For the text-containing cell, return its midpoint in (x, y) coordinate format. 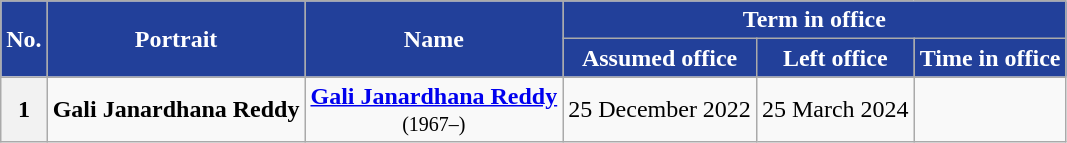
Portrait (176, 39)
Assumed office (660, 58)
25 December 2022 (660, 110)
Time in office (990, 58)
1 (24, 110)
25 March 2024 (835, 110)
Left office (835, 58)
No. (24, 39)
Gali Janardhana Reddy (176, 110)
Gali Janardhana Reddy(1967–) (434, 110)
Term in office (814, 20)
Name (434, 39)
